Return the (x, y) coordinate for the center point of the cell that contains the specified text.  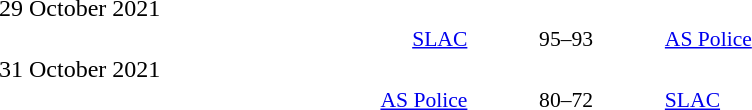
95–93 (566, 38)
